Locate the cell with the specified text and output its [x, y] center coordinate. 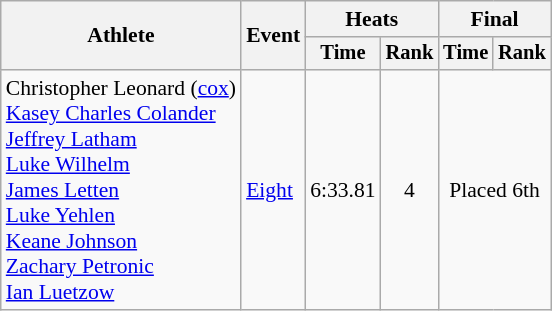
Event [273, 36]
Christopher Leonard (cox) Kasey Charles Colander Jeffrey Latham Luke Wilhelm James Letten Luke Yehlen Keane Johnson Zachary Petronic Ian Luetzow [121, 190]
4 [410, 190]
6:33.81 [342, 190]
Athlete [121, 36]
Heats [372, 19]
Placed 6th [494, 190]
Final [494, 19]
Eight [273, 190]
